Search for the cell housing the specified text and yield its [x, y] center coordinate. 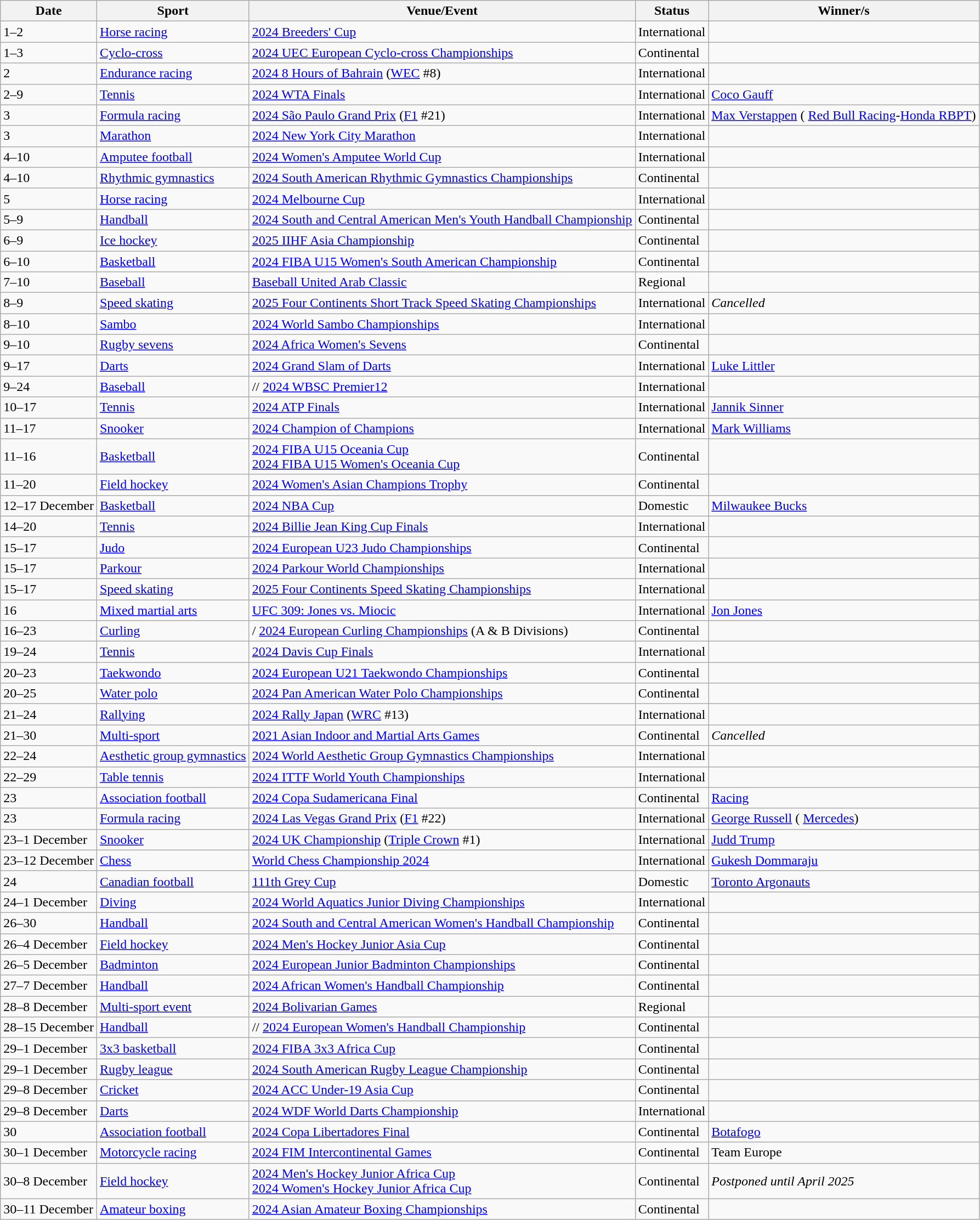
2024 WDF World Darts Championship [442, 1111]
2021 Asian Indoor and Martial Arts Games [442, 735]
Milwaukee Bucks [843, 506]
2024 8 Hours of Bahrain (WEC #8) [442, 73]
9–17 [49, 366]
10–17 [49, 407]
2024 ITTF World Youth Championships [442, 777]
Endurance racing [173, 73]
Multi-sport [173, 735]
2024 Rally Japan (WRC #13) [442, 714]
2024 FIM Intercontinental Games [442, 1153]
2024 Men's Hockey Junior Africa Cup 2024 Women's Hockey Junior Africa Cup [442, 1181]
2024 Women's Asian Champions Trophy [442, 485]
Marathon [173, 136]
/ 2024 European Curling Championships (A & B Divisions) [442, 631]
11–16 [49, 456]
2024 Asian Amateur Boxing Championships [442, 1209]
2024 UEC European Cyclo-cross Championships [442, 53]
11–20 [49, 485]
2024 Africa Women's Sevens [442, 345]
23–1 December [49, 839]
26–30 [49, 923]
8–10 [49, 324]
Amateur boxing [173, 1209]
21–24 [49, 714]
Postponed until April 2025 [843, 1181]
30–8 December [49, 1181]
Judo [173, 547]
// 2024 WBSC Premier12 [442, 387]
2024 FIBA U15 Oceania Cup 2024 FIBA U15 Women's Oceania Cup [442, 456]
2024 UK Championship (Triple Crown #1) [442, 839]
Coco Gauff [843, 94]
2024 Davis Cup Finals [442, 652]
2024 Champion of Champions [442, 428]
1–2 [49, 32]
Toronto Argonauts [843, 881]
2024 South and Central American Men's Youth Handball Championship [442, 219]
Multi-sport event [173, 1007]
22–24 [49, 756]
2025 Four Continents Speed Skating Championships [442, 589]
22–29 [49, 777]
8–9 [49, 303]
2024 South American Rhythmic Gymnastics Championships [442, 178]
2024 ATP Finals [442, 407]
Baseball United Arab Classic [442, 282]
Canadian football [173, 881]
Judd Trump [843, 839]
5–9 [49, 219]
30–1 December [49, 1153]
Curling [173, 631]
Mixed martial arts [173, 610]
2 [49, 73]
2024 Men's Hockey Junior Asia Cup [442, 944]
Venue/Event [442, 11]
24 [49, 881]
19–24 [49, 652]
Water polo [173, 694]
Table tennis [173, 777]
Winner/s [843, 11]
2024 South American Rugby League Championship [442, 1069]
Cricket [173, 1090]
Amputee football [173, 157]
12–17 December [49, 506]
Cyclo-cross [173, 53]
2024 Breeders' Cup [442, 32]
2024 European Junior Badminton Championships [442, 965]
2024 Bolivarian Games [442, 1007]
9–24 [49, 387]
2024 Pan American Water Polo Championships [442, 694]
2024 FIBA U15 Women's South American Championship [442, 262]
2–9 [49, 94]
Gukesh Dommaraju [843, 860]
Date [49, 11]
21–30 [49, 735]
Racing [843, 798]
Status [672, 11]
Sport [173, 11]
Sambo [173, 324]
2024 South and Central American Women's Handball Championship [442, 923]
Aesthetic group gymnastics [173, 756]
Rhythmic gymnastics [173, 178]
2024 FIBA 3x3 Africa Cup [442, 1048]
2024 Melbourne Cup [442, 198]
23–12 December [49, 860]
2024 European U21 Taekwondo Championships [442, 673]
Motorcycle racing [173, 1153]
20–23 [49, 673]
16 [49, 610]
3x3 basketball [173, 1048]
Luke Littler [843, 366]
9–10 [49, 345]
2024 World Aquatics Junior Diving Championships [442, 902]
Ice hockey [173, 240]
Botafogo [843, 1132]
2024 Las Vegas Grand Prix (F1 #22) [442, 819]
14–20 [49, 526]
2025 IIHF Asia Championship [442, 240]
Mark Williams [843, 428]
Rallying [173, 714]
6–9 [49, 240]
Rugby sevens [173, 345]
Jon Jones [843, 610]
26–4 December [49, 944]
5 [49, 198]
2024 NBA Cup [442, 506]
Max Verstappen ( Red Bull Racing-Honda RBPT) [843, 115]
28–8 December [49, 1007]
26–5 December [49, 965]
Parkour [173, 568]
2024 Copa Libertadores Final [442, 1132]
2024 European U23 Judo Championships [442, 547]
28–15 December [49, 1028]
27–7 December [49, 986]
2025 Four Continents Short Track Speed Skating Championships [442, 303]
7–10 [49, 282]
16–23 [49, 631]
Taekwondo [173, 673]
24–1 December [49, 902]
2024 New York City Marathon [442, 136]
2024 Women's Amputee World Cup [442, 157]
Badminton [173, 965]
111th Grey Cup [442, 881]
Team Europe [843, 1153]
30–11 December [49, 1209]
2024 African Women's Handball Championship [442, 986]
// 2024 European Women's Handball Championship [442, 1028]
2024 Parkour World Championships [442, 568]
6–10 [49, 262]
20–25 [49, 694]
11–17 [49, 428]
2024 WTA Finals [442, 94]
Jannik Sinner [843, 407]
2024 ACC Under-19 Asia Cup [442, 1090]
2024 World Sambo Championships [442, 324]
2024 Billie Jean King Cup Finals [442, 526]
UFC 309: Jones vs. Miocic [442, 610]
2024 Copa Sudamericana Final [442, 798]
1–3 [49, 53]
2024 World Aesthetic Group Gymnastics Championships [442, 756]
World Chess Championship 2024 [442, 860]
Chess [173, 860]
Rugby league [173, 1069]
2024 São Paulo Grand Prix (F1 #21) [442, 115]
Diving [173, 902]
George Russell ( Mercedes) [843, 819]
2024 Grand Slam of Darts [442, 366]
30 [49, 1132]
